Scan for the cell matching the given text and deliver its (X, Y) coordinate at center. 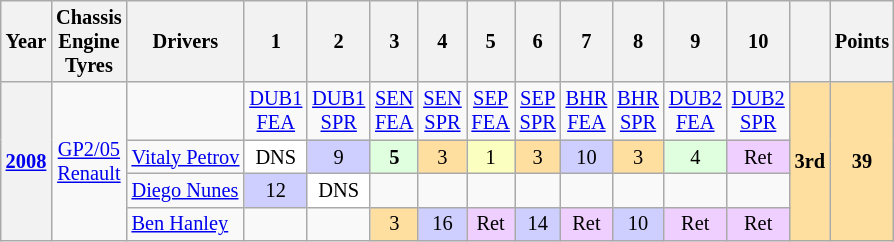
BHRSPR (638, 111)
DUB1SPR (338, 111)
SENSPR (442, 111)
39 (862, 162)
Diego Nunes (186, 190)
Points (862, 41)
DUB2SPR (758, 111)
2 (338, 41)
6 (538, 41)
SEPFEA (491, 111)
Vitaly Petrov (186, 157)
8 (638, 41)
GP2/05Renault (88, 162)
SENFEA (394, 111)
Ben Hanley (186, 224)
DUB1FEA (276, 111)
2008 (26, 162)
BHRFEA (587, 111)
16 (442, 224)
Drivers (186, 41)
DUB2FEA (696, 111)
Year (26, 41)
ChassisEngineTyres (88, 41)
12 (276, 190)
14 (538, 224)
3rd (810, 162)
7 (587, 41)
SEPSPR (538, 111)
